Extract the [X, Y] coordinate from the center of the cell holding the provided text.  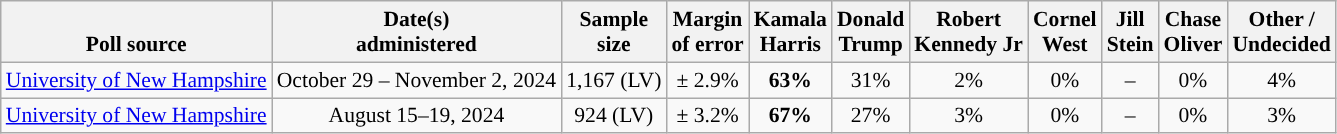
Marginof error [707, 32]
CornelWest [1065, 32]
31% [870, 80]
JillStein [1130, 32]
1,167 (LV) [614, 80]
Poll source [136, 32]
August 15–19, 2024 [417, 116]
27% [870, 116]
ChaseOliver [1194, 32]
63% [790, 80]
4% [1281, 80]
October 29 – November 2, 2024 [417, 80]
Other /Undecided [1281, 32]
924 (LV) [614, 116]
DonaldTrump [870, 32]
± 2.9% [707, 80]
67% [790, 116]
Samplesize [614, 32]
± 3.2% [707, 116]
Date(s)administered [417, 32]
KamalaHarris [790, 32]
2% [968, 80]
RobertKennedy Jr [968, 32]
